Determine the [x, y] coordinate at the center of the cell enclosing the given text.  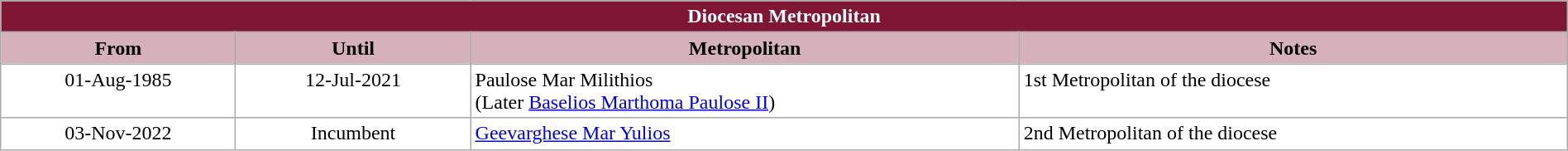
Paulose Mar Milithios(Later Baselios Marthoma Paulose II) [744, 91]
Diocesan Metropolitan [784, 17]
From [118, 48]
Geevarghese Mar Yulios [744, 134]
Until [353, 48]
03-Nov-2022 [118, 134]
Notes [1293, 48]
Incumbent [353, 134]
12-Jul-2021 [353, 91]
1st Metropolitan of the diocese [1293, 91]
2nd Metropolitan of the diocese [1293, 134]
Metropolitan [744, 48]
01-Aug-1985 [118, 91]
